Return the [X, Y] coordinate for the center point of the cell that contains the specified text.  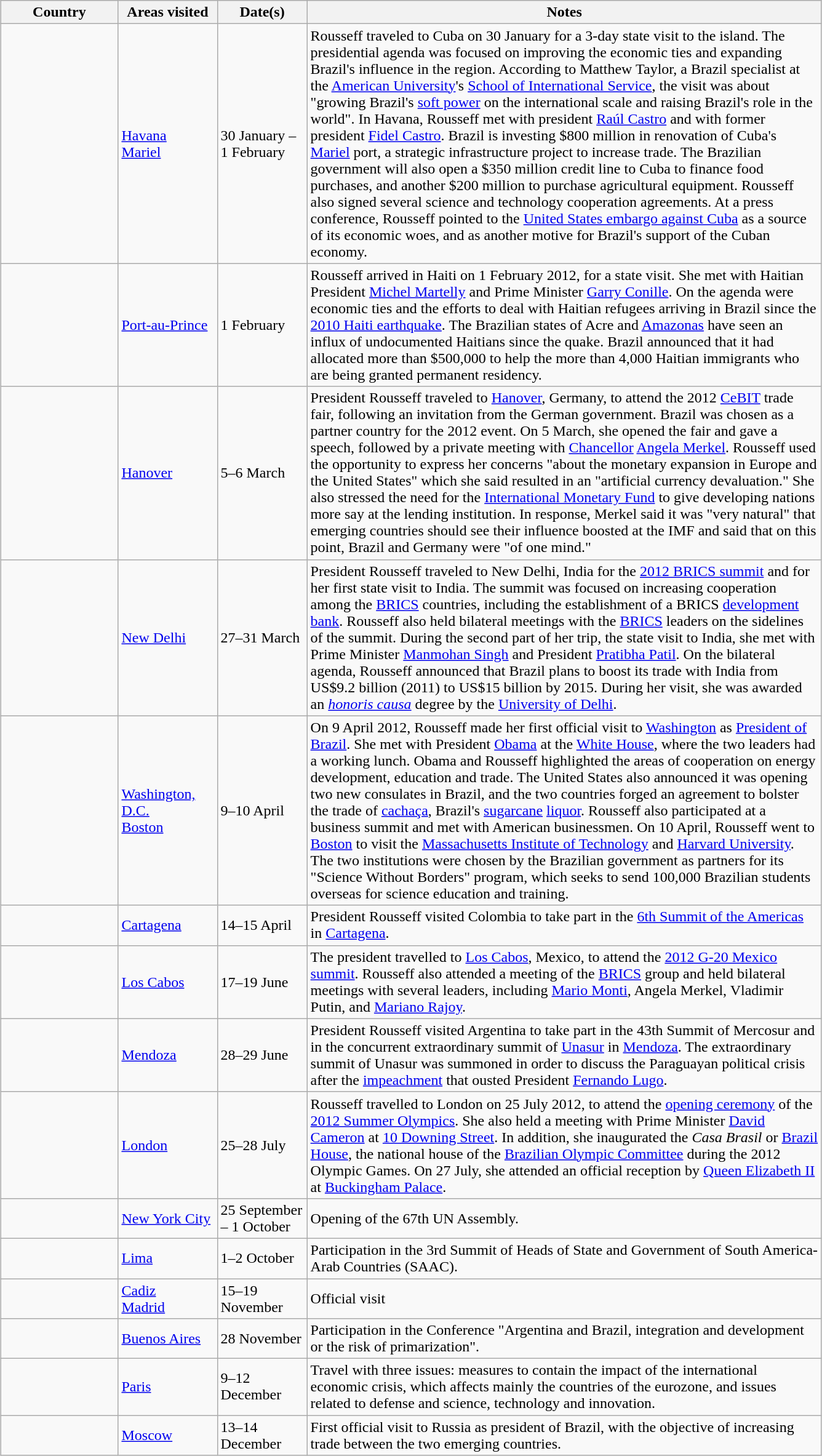
Buenos Aires [167, 1339]
30 January – 1 February [262, 144]
CadizMadrid [167, 1298]
5–6 March [262, 473]
Date(s) [262, 12]
Mendoza [167, 1055]
Participation in the Conference "Argentina and Brazil, integration and development or the risk of primarization". [564, 1339]
Hanover [167, 473]
HavanaMariel [167, 144]
New Delhi [167, 638]
14–15 April [262, 926]
17–19 June [262, 982]
25–28 July [262, 1145]
Moscow [167, 1435]
28 November [262, 1339]
Lima [167, 1258]
15–19 November [262, 1298]
First official visit to Russia as president of Brazil, with the objective of increasing trade between the two emerging countries. [564, 1435]
9–10 April [262, 810]
Opening of the 67th UN Assembly. [564, 1218]
Los Cabos [167, 982]
President Rousseff visited Colombia to take part in the 6th Summit of the Americas in Cartagena. [564, 926]
13–14 December [262, 1435]
1 February [262, 325]
9–12 December [262, 1387]
Notes [564, 12]
28–29 June [262, 1055]
1–2 October [262, 1258]
Country [59, 12]
London [167, 1145]
Washington, D.C.Boston [167, 810]
Cartagena [167, 926]
Areas visited [167, 12]
27–31 March [262, 638]
25 September – 1 October [262, 1218]
Port-au-Prince [167, 325]
New York City [167, 1218]
Official visit [564, 1298]
Participation in the 3rd Summit of Heads of State and Government of South America-Arab Countries (SAAC). [564, 1258]
Paris [167, 1387]
